Determine the (X, Y) coordinate at the center of the cell enclosing the given text.  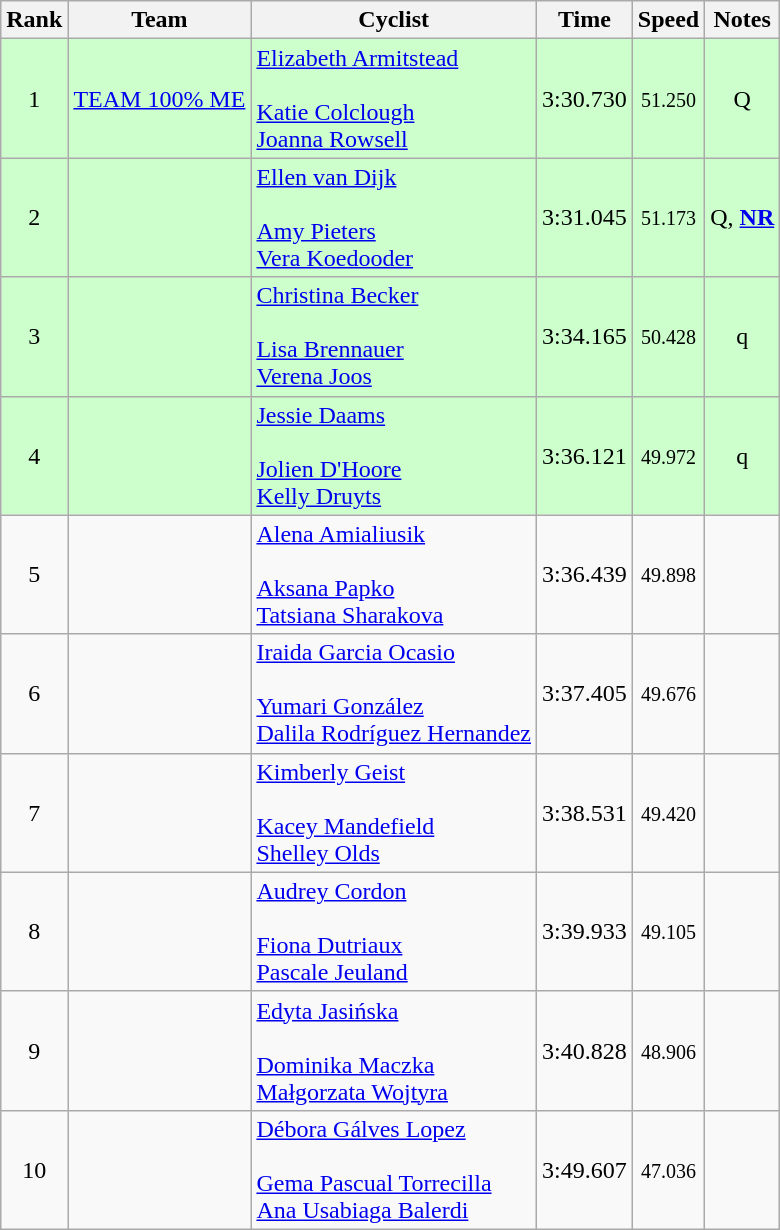
49.676 (668, 694)
48.906 (668, 1050)
Débora Gálves Lopez Gema Pascual Torrecilla Ana Usabiaga Balerdi (394, 1170)
Cyclist (394, 20)
Ellen van Dijk Amy Pieters Vera Koedooder (394, 218)
Alena Amialiusik Aksana Papko Tatsiana Sharakova (394, 574)
3:36.121 (585, 456)
Kimberly Geist Kacey Mandefield Shelley Olds (394, 812)
50.428 (668, 336)
3:30.730 (585, 98)
3:38.531 (585, 812)
47.036 (668, 1170)
8 (34, 932)
49.972 (668, 456)
3:36.439 (585, 574)
Notes (742, 20)
5 (34, 574)
Team (160, 20)
Christina Becker Lisa Brennauer Verena Joos (394, 336)
Audrey Cordon Fiona Dutriaux Pascale Jeuland (394, 932)
1 (34, 98)
3:49.607 (585, 1170)
49.420 (668, 812)
9 (34, 1050)
7 (34, 812)
Iraida Garcia Ocasio Yumari González Dalila Rodríguez Hernandez (394, 694)
Q, NR (742, 218)
51.173 (668, 218)
3:34.165 (585, 336)
Jessie Daams Jolien D'Hoore Kelly Druyts (394, 456)
49.898 (668, 574)
10 (34, 1170)
Elizabeth Armitstead Katie Colclough Joanna Rowsell (394, 98)
Edyta Jasińska Dominika Maczka Małgorzata Wojtyra (394, 1050)
49.105 (668, 932)
6 (34, 694)
2 (34, 218)
51.250 (668, 98)
3 (34, 336)
3:37.405 (585, 694)
3:39.933 (585, 932)
4 (34, 456)
TEAM 100% ME (160, 98)
3:40.828 (585, 1050)
3:31.045 (585, 218)
Speed (668, 20)
Q (742, 98)
Rank (34, 20)
Time (585, 20)
